Provide the (X, Y) coordinate of the cell's center where the given text is located.  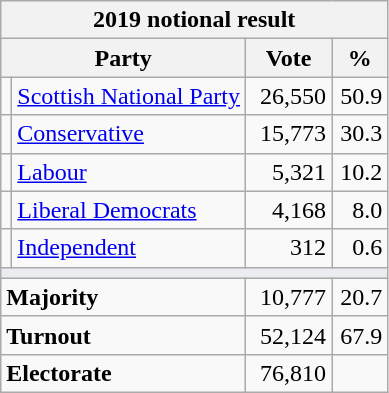
Scottish National Party (129, 96)
% (360, 58)
20.7 (360, 297)
Majority (124, 297)
10.2 (360, 172)
15,773 (289, 134)
Liberal Democrats (129, 210)
0.6 (360, 248)
30.3 (360, 134)
5,321 (289, 172)
76,810 (289, 373)
312 (289, 248)
Independent (129, 248)
8.0 (360, 210)
10,777 (289, 297)
67.9 (360, 335)
26,550 (289, 96)
Conservative (129, 134)
4,168 (289, 210)
Electorate (124, 373)
Party (124, 58)
Labour (129, 172)
2019 notional result (194, 20)
Vote (289, 58)
52,124 (289, 335)
Turnout (124, 335)
50.9 (360, 96)
